Output the (x, y) coordinate of the center of the cell containing the given text.  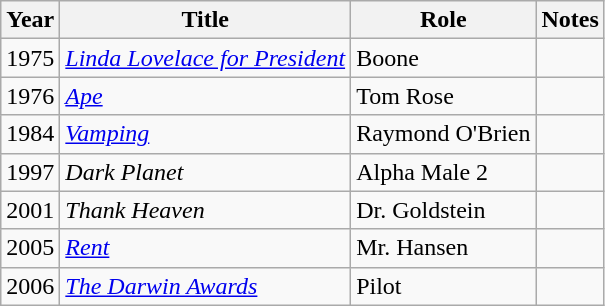
Dark Planet (206, 172)
Rent (206, 248)
Title (206, 20)
1976 (30, 96)
2006 (30, 286)
Vamping (206, 134)
Mr. Hansen (444, 248)
Raymond O'Brien (444, 134)
Notes (570, 20)
The Darwin Awards (206, 286)
Role (444, 20)
1975 (30, 58)
Boone (444, 58)
2005 (30, 248)
Ape (206, 96)
2001 (30, 210)
Thank Heaven (206, 210)
1997 (30, 172)
Alpha Male 2 (444, 172)
Pilot (444, 286)
Year (30, 20)
Tom Rose (444, 96)
Linda Lovelace for President (206, 58)
1984 (30, 134)
Dr. Goldstein (444, 210)
